Pinpoint the cell where the given text exists, returning its [X, Y] midpoint coordinate. 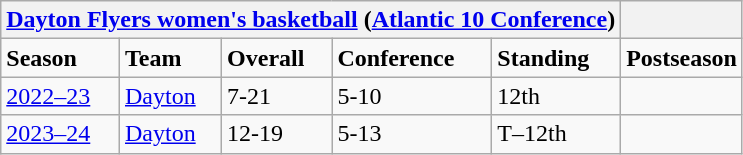
12-19 [277, 134]
5-13 [412, 134]
Team [170, 58]
12th [556, 96]
T–12th [556, 134]
2022–23 [60, 96]
Season [60, 58]
Conference [412, 58]
Dayton Flyers women's basketball (Atlantic 10 Conference) [311, 20]
Postseason [682, 58]
Overall [277, 58]
Standing [556, 58]
5-10 [412, 96]
2023–24 [60, 134]
7-21 [277, 96]
